Find where the given text appears and provide that cell's center as [x, y] coordinate. 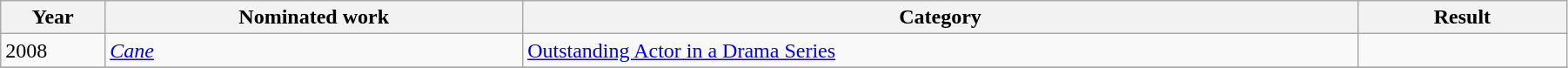
Cane [314, 51]
2008 [53, 51]
Nominated work [314, 17]
Outstanding Actor in a Drama Series [941, 51]
Category [941, 17]
Result [1462, 17]
Year [53, 17]
